Extract the (X, Y) coordinate from the center of the cell holding the provided text.  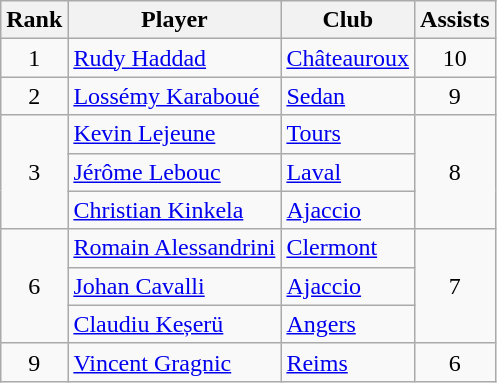
Châteauroux (348, 58)
Reims (348, 362)
Club (348, 20)
Johan Cavalli (174, 286)
Vincent Gragnic (174, 362)
7 (455, 286)
10 (455, 58)
Christian Kinkela (174, 210)
2 (34, 96)
Kevin Lejeune (174, 134)
Rudy Haddad (174, 58)
Angers (348, 324)
Claudiu Keșerü (174, 324)
Sedan (348, 96)
Laval (348, 172)
3 (34, 172)
8 (455, 172)
Romain Alessandrini (174, 248)
Assists (455, 20)
Tours (348, 134)
Player (174, 20)
1 (34, 58)
Clermont (348, 248)
Lossémy Karaboué (174, 96)
Rank (34, 20)
Jérôme Lebouc (174, 172)
